Scan for the cell matching the given text and deliver its (X, Y) coordinate at center. 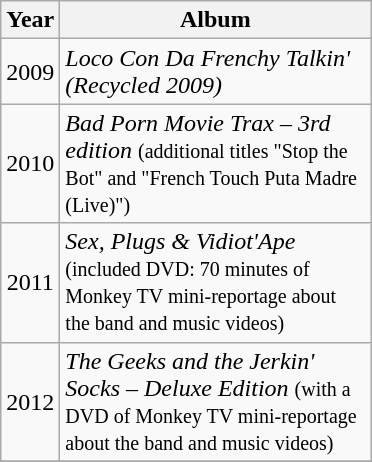
2009 (30, 72)
Loco Con Da Frenchy Talkin' (Recycled 2009) (216, 72)
2012 (30, 402)
Year (30, 20)
The Geeks and the Jerkin' Socks – Deluxe Edition (with a DVD of Monkey TV mini-reportage about the band and music videos) (216, 402)
Album (216, 20)
Sex, Plugs & Vidiot'Ape (included DVD: 70 minutes of Monkey TV mini-reportage about the band and music videos) (216, 282)
2011 (30, 282)
2010 (30, 164)
Bad Porn Movie Trax – 3rd edition (additional titles "Stop the Bot" and "French Touch Puta Madre (Live)") (216, 164)
